Find where the given text appears and provide that cell's center as (x, y) coordinate. 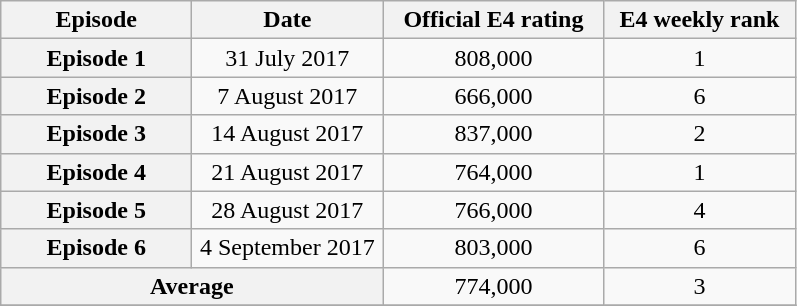
808,000 (494, 58)
Average (192, 286)
14 August 2017 (288, 134)
Date (288, 20)
3 (700, 286)
Episode 6 (96, 248)
7 August 2017 (288, 96)
4 (700, 210)
774,000 (494, 286)
Official E4 rating (494, 20)
837,000 (494, 134)
Episode 4 (96, 172)
Episode 1 (96, 58)
Episode 2 (96, 96)
666,000 (494, 96)
Episode (96, 20)
31 July 2017 (288, 58)
766,000 (494, 210)
Episode 3 (96, 134)
Episode 5 (96, 210)
4 September 2017 (288, 248)
764,000 (494, 172)
28 August 2017 (288, 210)
E4 weekly rank (700, 20)
2 (700, 134)
803,000 (494, 248)
21 August 2017 (288, 172)
